Locate the cell with the specified text and output its (x, y) center coordinate. 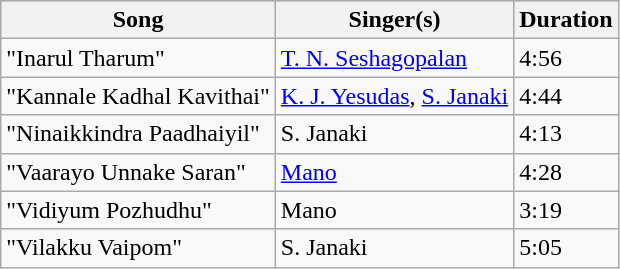
4:56 (566, 58)
4:28 (566, 172)
4:44 (566, 96)
"Inarul Tharum" (138, 58)
5:05 (566, 248)
"Vilakku Vaipom" (138, 248)
"Ninaikkindra Paadhaiyil" (138, 134)
"Vidiyum Pozhudhu" (138, 210)
T. N. Seshagopalan (394, 58)
"Kannale Kadhal Kavithai" (138, 96)
Song (138, 20)
4:13 (566, 134)
"Vaarayo Unnake Saran" (138, 172)
Singer(s) (394, 20)
3:19 (566, 210)
Duration (566, 20)
K. J. Yesudas, S. Janaki (394, 96)
